From the cell containing the given text, extract its center point as (x, y) coordinate. 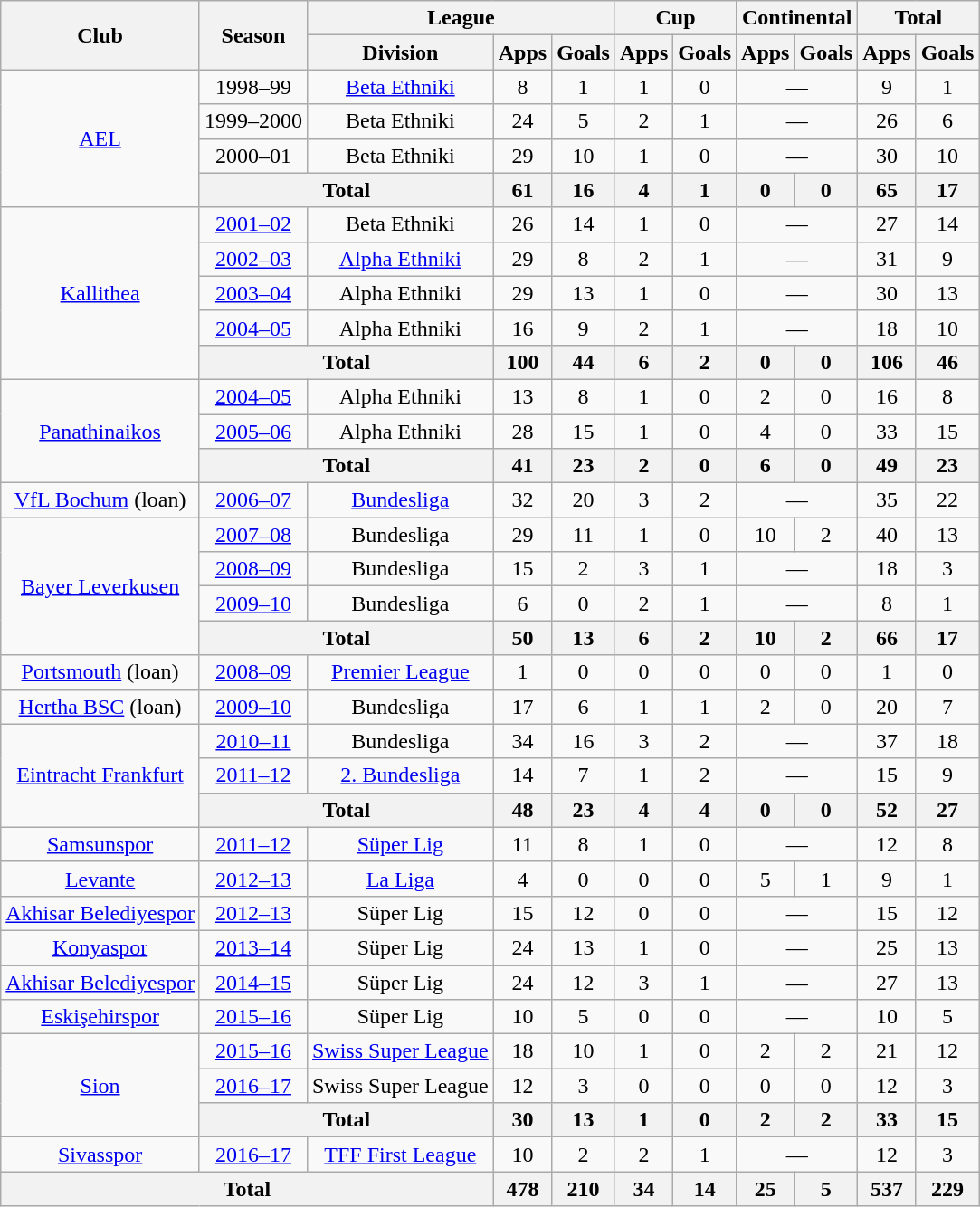
Samsunspor (100, 844)
106 (887, 362)
21 (887, 1051)
2005–06 (253, 432)
Sion (100, 1086)
2014–15 (253, 982)
La Liga (400, 879)
40 (887, 535)
2006–07 (253, 500)
2013–14 (253, 947)
Division (400, 52)
Cup (675, 18)
48 (522, 810)
46 (947, 362)
2010–11 (253, 741)
Panathinaikos (100, 431)
League (461, 18)
2003–04 (253, 293)
AEL (100, 138)
Sivasspor (100, 1155)
Portsmouth (loan) (100, 672)
31 (887, 259)
1998–99 (253, 87)
28 (522, 432)
Premier League (400, 672)
Club (100, 35)
Konyaspor (100, 947)
Season (253, 35)
229 (947, 1189)
210 (584, 1189)
2002–03 (253, 259)
2001–02 (253, 224)
TFF First League (400, 1155)
100 (522, 362)
22 (947, 500)
37 (887, 741)
50 (522, 638)
66 (887, 638)
35 (887, 500)
Hertha BSC (loan) (100, 707)
VfL Bochum (loan) (100, 500)
Bayer Leverkusen (100, 586)
537 (887, 1189)
Eskişehirspor (100, 1017)
52 (887, 810)
44 (584, 362)
2. Bundesliga (400, 775)
Kallithea (100, 293)
478 (522, 1189)
61 (522, 190)
32 (522, 500)
Continental (797, 18)
49 (887, 466)
65 (887, 190)
Eintracht Frankfurt (100, 775)
2007–08 (253, 535)
1999–2000 (253, 121)
2000–01 (253, 156)
41 (522, 466)
Levante (100, 879)
